From the cell containing the given text, extract its center point as (x, y) coordinate. 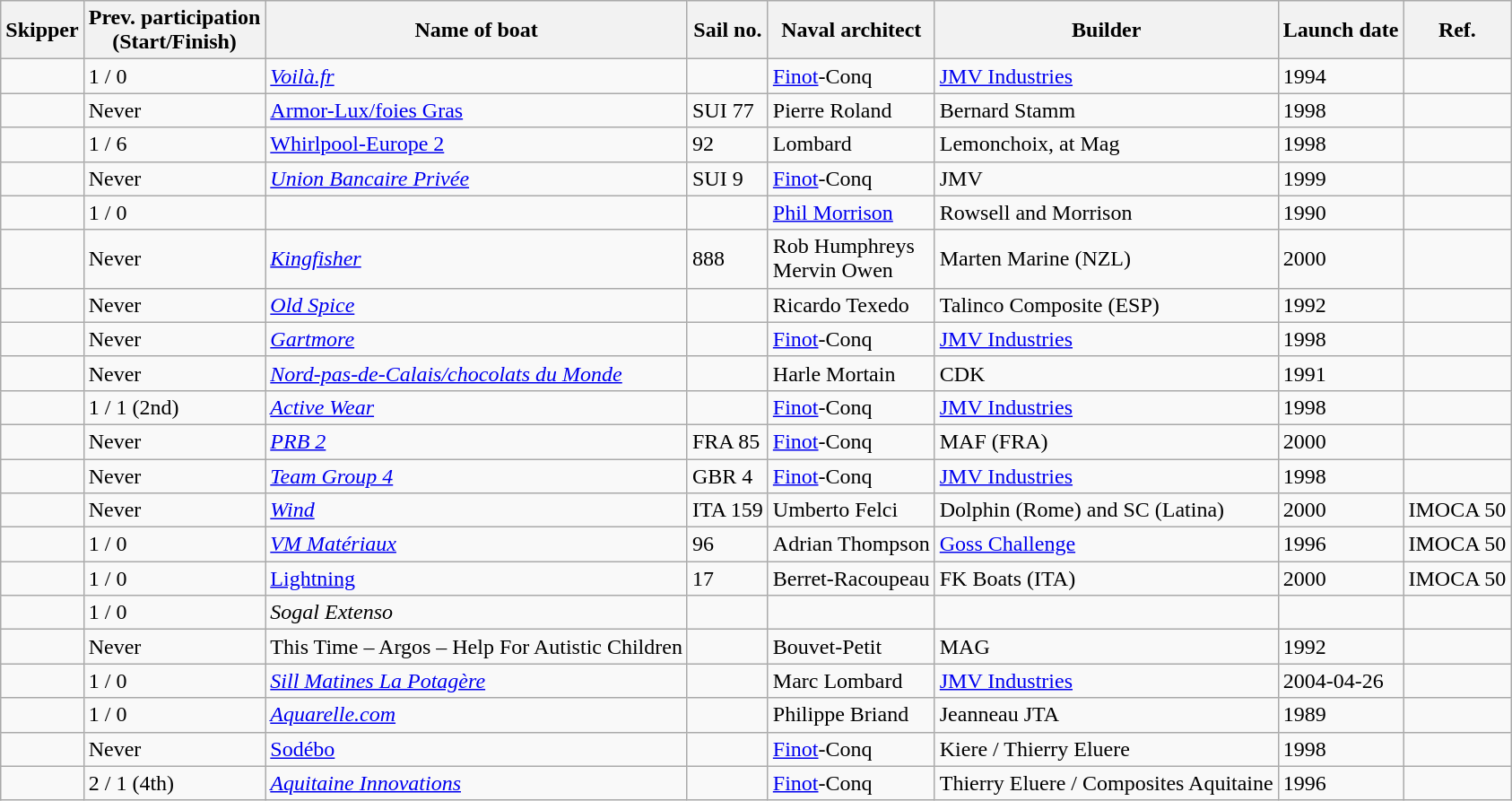
1994 (1341, 76)
MAF (FRA) (1107, 441)
Lombard (851, 144)
Marc Lombard (851, 681)
Sodébo (477, 749)
Jeanneau JTA (1107, 715)
Berret-Racoupeau (851, 579)
JMV (1107, 178)
SUI 77 (727, 110)
Nord-pas-de-Calais/chocolats du Monde (477, 373)
Sail no. (727, 30)
Lightning (477, 579)
Voilà.fr (477, 76)
888 (727, 258)
1999 (1341, 178)
Wind (477, 510)
1 / 6 (174, 144)
Philippe Briand (851, 715)
2004-04-26 (1341, 681)
2 / 1 (4th) (174, 783)
FK Boats (ITA) (1107, 579)
Adrian Thompson (851, 544)
Sogal Extenso (477, 613)
Phil Morrison (851, 213)
GBR 4 (727, 476)
Marten Marine (NZL) (1107, 258)
1991 (1341, 373)
Name of boat (477, 30)
Old Spice (477, 305)
VM Matériaux (477, 544)
Aquitaine Innovations (477, 783)
Pierre Roland (851, 110)
Lemonchoix, at Mag (1107, 144)
Rob HumphreysMervin Owen (851, 258)
Ref. (1457, 30)
SUI 9 (727, 178)
96 (727, 544)
17 (727, 579)
Talinco Composite (ESP) (1107, 305)
1989 (1341, 715)
Prev. participation(Start/Finish) (174, 30)
Active Wear (477, 407)
Armor-Lux/foies Gras (477, 110)
1 / 1 (2nd) (174, 407)
Kiere / Thierry Eluere (1107, 749)
Umberto Felci (851, 510)
This Time – Argos – Help For Autistic Children (477, 647)
Dolphin (Rome) and SC (Latina) (1107, 510)
MAG (1107, 647)
CDK (1107, 373)
Ricardo Texedo (851, 305)
Builder (1107, 30)
Naval architect (851, 30)
1990 (1341, 213)
PRB 2 (477, 441)
FRA 85 (727, 441)
Gartmore (477, 339)
Skipper (42, 30)
Bouvet-Petit (851, 647)
Kingfisher (477, 258)
Whirlpool-Europe 2 (477, 144)
Aquarelle.com (477, 715)
Goss Challenge (1107, 544)
Team Group 4 (477, 476)
Harle Mortain (851, 373)
92 (727, 144)
Sill Matines La Potagère (477, 681)
Launch date (1341, 30)
ITA 159 (727, 510)
Rowsell and Morrison (1107, 213)
Union Bancaire Privée (477, 178)
Bernard Stamm (1107, 110)
Thierry Eluere / Composites Aquitaine (1107, 783)
